From the cell containing the given text, extract its center point as (X, Y) coordinate. 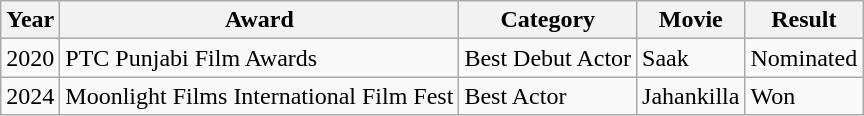
Won (804, 96)
Year (30, 20)
Category (548, 20)
2020 (30, 58)
Nominated (804, 58)
Result (804, 20)
PTC Punjabi Film Awards (260, 58)
Award (260, 20)
Jahankilla (691, 96)
2024 (30, 96)
Best Debut Actor (548, 58)
Best Actor (548, 96)
Saak (691, 58)
Moonlight Films International Film Fest (260, 96)
Movie (691, 20)
